Identify which cell holds the provided text, then report its (X, Y) central coordinate. 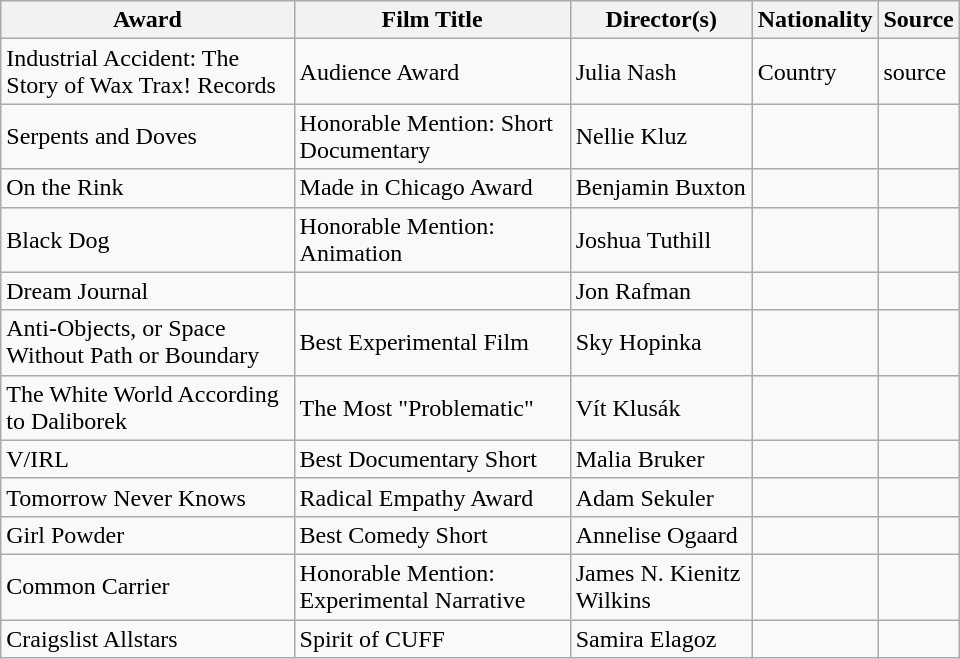
The Most "Problematic" (432, 408)
Samira Elagoz (661, 639)
Honorable Mention: Animation (432, 240)
Common Carrier (148, 586)
Best Comedy Short (432, 535)
Industrial Accident: The Story of Wax Trax! Records (148, 72)
Sky Hopinka (661, 342)
Source (918, 20)
Award (148, 20)
Best Documentary Short (432, 459)
Director(s) (661, 20)
The White World According to Daliborek (148, 408)
Dream Journal (148, 291)
On the Rink (148, 188)
Radical Empathy Award (432, 497)
Adam Sekuler (661, 497)
Joshua Tuthill (661, 240)
Jon Rafman (661, 291)
Serpents and Doves (148, 136)
Black Dog (148, 240)
Country (815, 72)
Craigslist Allstars (148, 639)
Nationality (815, 20)
Girl Powder (148, 535)
James N. Kienitz Wilkins (661, 586)
Malia Bruker (661, 459)
Audience Award (432, 72)
Nellie Kluz (661, 136)
Made in Chicago Award (432, 188)
Honorable Mention: Experimental Narrative (432, 586)
Tomorrow Never Knows (148, 497)
Best Experimental Film (432, 342)
Annelise Ogaard (661, 535)
Film Title (432, 20)
Honorable Mention: Short Documentary (432, 136)
source (918, 72)
Benjamin Buxton (661, 188)
Anti-Objects, or Space Without Path or Boundary (148, 342)
Vít Klusák (661, 408)
Spirit of CUFF (432, 639)
Julia Nash (661, 72)
V/IRL (148, 459)
